From the cell containing the given text, extract its center point as [X, Y] coordinate. 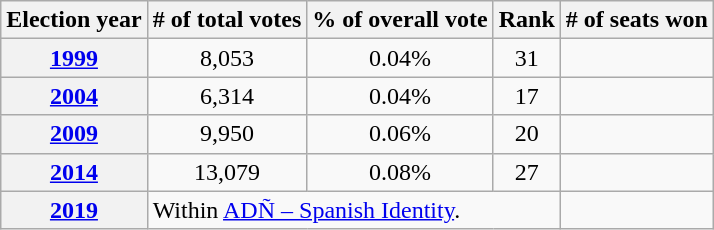
2019 [74, 210]
2009 [74, 134]
# of seats won [636, 20]
Election year [74, 20]
0.08% [400, 172]
1999 [74, 58]
17 [526, 96]
8,053 [227, 58]
% of overall vote [400, 20]
13,079 [227, 172]
20 [526, 134]
# of total votes [227, 20]
Within ADÑ – Spanish Identity. [354, 210]
9,950 [227, 134]
31 [526, 58]
6,314 [227, 96]
Rank [526, 20]
2014 [74, 172]
2004 [74, 96]
27 [526, 172]
0.06% [400, 134]
